Scan for the cell matching the given text and deliver its [x, y] coordinate at center. 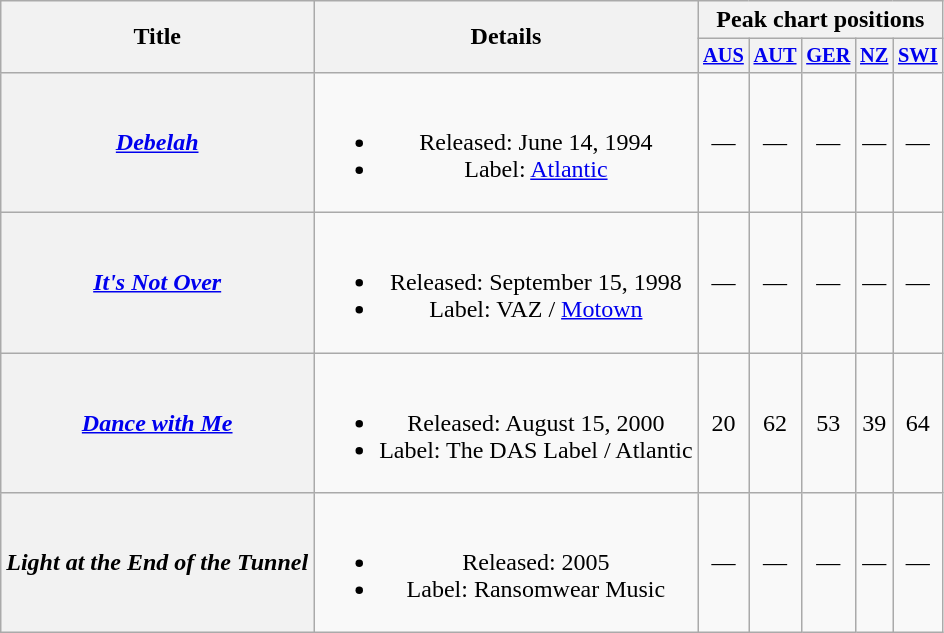
NZ [874, 56]
53 [828, 423]
GER [828, 56]
AUS [723, 56]
20 [723, 423]
Dance with Me [158, 423]
Details [506, 37]
SWI [918, 56]
64 [918, 423]
Released: June 14, 1994Label: Atlantic [506, 142]
Released: September 15, 1998Label: VAZ / Motown [506, 283]
AUT [776, 56]
It's Not Over [158, 283]
Light at the End of the Tunnel [158, 563]
Debelah [158, 142]
Released: August 15, 2000Label: The DAS Label / Atlantic [506, 423]
Released: 2005Label: Ransomwear Music [506, 563]
Title [158, 37]
62 [776, 423]
39 [874, 423]
Peak chart positions [820, 20]
